Extract the [X, Y] coordinate from the center of the cell holding the provided text.  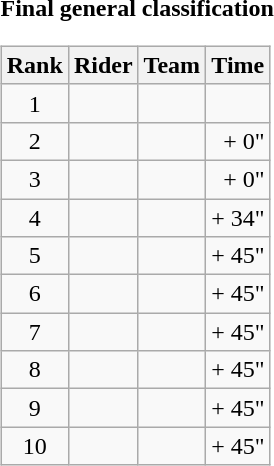
1 [34, 103]
6 [34, 294]
Time [238, 65]
4 [34, 217]
7 [34, 332]
8 [34, 370]
Rider [103, 65]
9 [34, 408]
+ 34" [238, 217]
10 [34, 446]
Team [172, 65]
5 [34, 256]
2 [34, 141]
3 [34, 179]
Rank [34, 65]
